Output the (X, Y) coordinate of the center of the cell containing the given text.  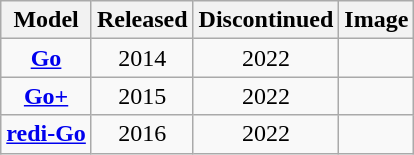
Model (46, 20)
2015 (142, 96)
Discontinued (266, 20)
redi-Go (46, 134)
2014 (142, 58)
Go (46, 58)
Go+ (46, 96)
Image (376, 20)
2016 (142, 134)
Released (142, 20)
